Capture the cell that displays the provided text and extract its (X, Y) central coordinate. 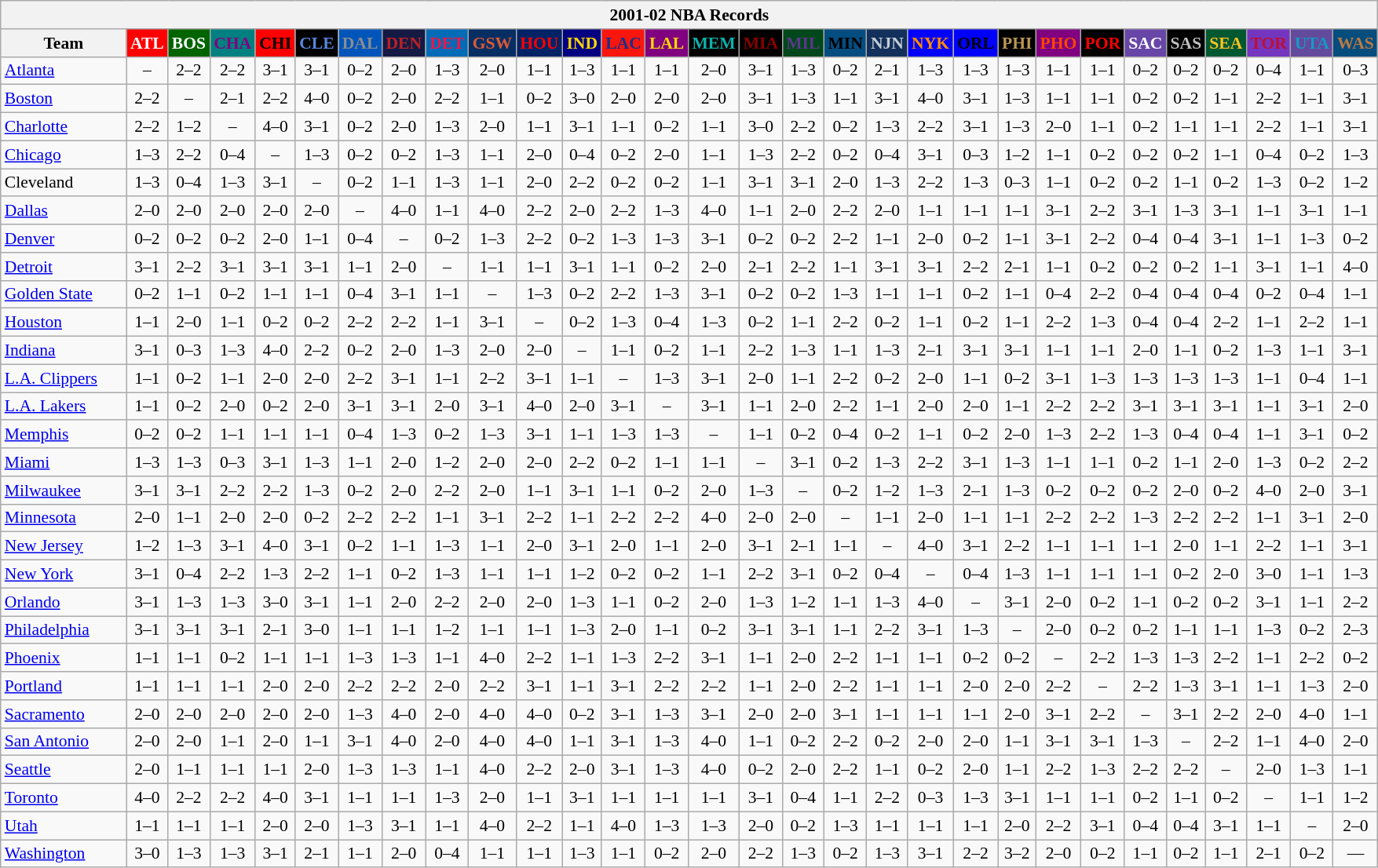
Phoenix (64, 658)
Denver (64, 239)
CHA (232, 43)
San Antonio (64, 742)
DET (448, 43)
Team (64, 43)
IND (582, 43)
DAL (360, 43)
MIN (845, 43)
SAS (1186, 43)
Milwaukee (64, 491)
Detroit (64, 267)
New York (64, 574)
CLE (317, 43)
DEN (404, 43)
WAS (1355, 43)
2001-02 NBA Records (689, 15)
3–2 (1018, 854)
Charlotte (64, 127)
Chicago (64, 155)
2–3 (1355, 630)
GSW (493, 43)
NJN (887, 43)
NYK (930, 43)
MIL (802, 43)
ATL (148, 43)
Golden State (64, 294)
L.A. Clippers (64, 378)
POR (1102, 43)
MIA (761, 43)
ORL (975, 43)
SAC (1145, 43)
Utah (64, 826)
UTA (1312, 43)
Washington (64, 854)
Cleveland (64, 183)
Philadelphia (64, 630)
Seattle (64, 770)
LAL (667, 43)
PHO (1058, 43)
Orlando (64, 602)
Portland (64, 686)
— (1355, 854)
Houston (64, 323)
MEM (713, 43)
PHI (1018, 43)
Indiana (64, 351)
SEA (1226, 43)
Miami (64, 462)
New Jersey (64, 546)
TOR (1269, 43)
L.A. Lakers (64, 407)
Minnesota (64, 518)
Atlanta (64, 71)
HOU (539, 43)
Memphis (64, 435)
LAC (623, 43)
BOS (188, 43)
Dallas (64, 211)
CHI (275, 43)
Sacramento (64, 714)
Toronto (64, 798)
Boston (64, 99)
